From the cell containing the given text, extract its center point as [X, Y] coordinate. 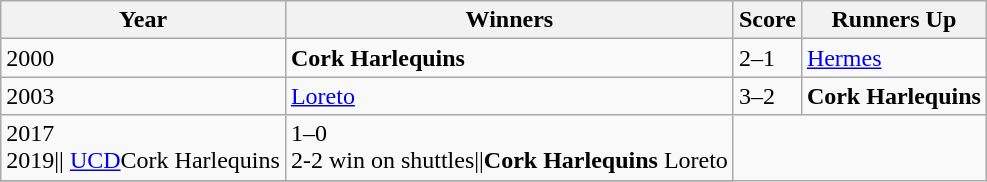
2003 [144, 96]
Winners [509, 20]
Score [767, 20]
3–2 [767, 96]
Year [144, 20]
Loreto [509, 96]
20172019|| UCDCork Harlequins [144, 148]
2–1 [767, 58]
1–02-2 win on shuttles||Cork Harlequins Loreto [509, 148]
2000 [144, 58]
Runners Up [894, 20]
Hermes [894, 58]
